Search for the cell housing the specified text and yield its [X, Y] center coordinate. 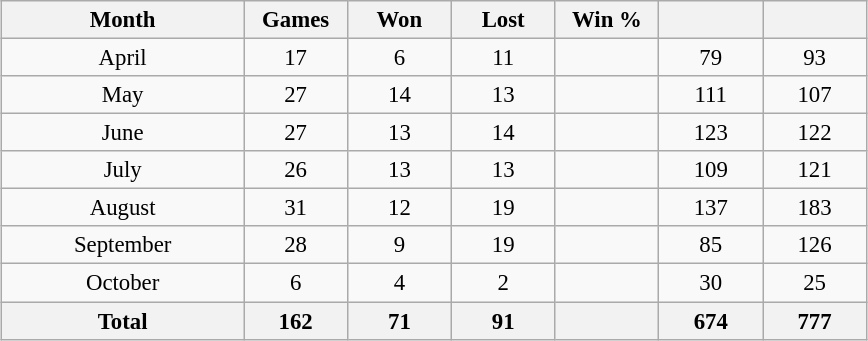
137 [711, 208]
107 [815, 95]
93 [815, 58]
162 [296, 321]
123 [711, 133]
Games [296, 20]
26 [296, 170]
Total [123, 321]
Lost [503, 20]
31 [296, 208]
July [123, 170]
85 [711, 245]
Win % [607, 20]
71 [399, 321]
183 [815, 208]
Won [399, 20]
4 [399, 283]
28 [296, 245]
Month [123, 20]
April [123, 58]
June [123, 133]
2 [503, 283]
September [123, 245]
17 [296, 58]
121 [815, 170]
122 [815, 133]
79 [711, 58]
30 [711, 283]
674 [711, 321]
111 [711, 95]
777 [815, 321]
91 [503, 321]
October [123, 283]
May [123, 95]
11 [503, 58]
9 [399, 245]
109 [711, 170]
126 [815, 245]
25 [815, 283]
August [123, 208]
12 [399, 208]
